Detect which cell encompasses the target text, then output its (x, y) center coordinate. 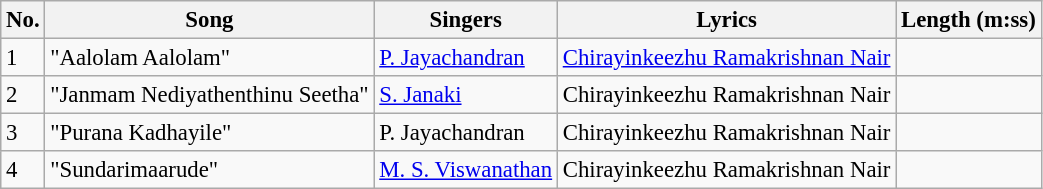
3 (23, 133)
Lyrics (726, 20)
Length (m:ss) (968, 20)
Singers (466, 20)
"Janmam Nediyathenthinu Seetha" (210, 95)
4 (23, 170)
Song (210, 20)
"Aalolam Aalolam" (210, 58)
M. S. Viswanathan (466, 170)
No. (23, 20)
1 (23, 58)
"Sundarimaarude" (210, 170)
"Purana Kadhayile" (210, 133)
S. Janaki (466, 95)
2 (23, 95)
